From the cell containing the given text, extract its center point as (X, Y) coordinate. 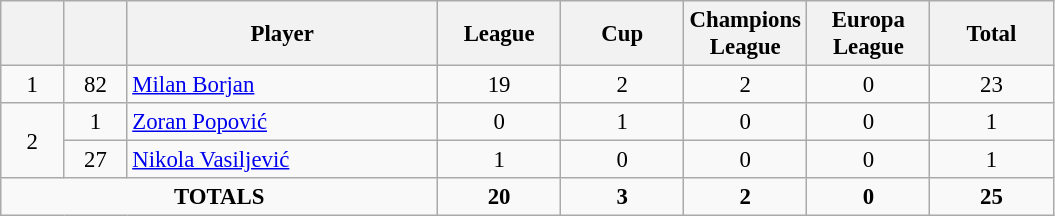
Zoran Popović (282, 122)
3 (622, 197)
Total (992, 34)
Europa League (868, 34)
Milan Borjan (282, 85)
TOTALS (220, 197)
League (500, 34)
27 (96, 160)
Cup (622, 34)
19 (500, 85)
20 (500, 197)
Champions League (746, 34)
23 (992, 85)
Nikola Vasiljević (282, 160)
82 (96, 85)
Player (282, 34)
25 (992, 197)
